Return the (X, Y) coordinate for the center point of the cell that contains the specified text.  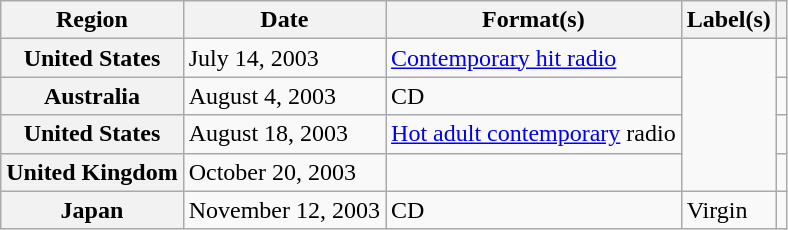
November 12, 2003 (284, 210)
Japan (92, 210)
Australia (92, 96)
August 18, 2003 (284, 134)
July 14, 2003 (284, 58)
Contemporary hit radio (534, 58)
Format(s) (534, 20)
United Kingdom (92, 172)
August 4, 2003 (284, 96)
October 20, 2003 (284, 172)
Region (92, 20)
Label(s) (728, 20)
Hot adult contemporary radio (534, 134)
Virgin (728, 210)
Date (284, 20)
